Locate the cell with the specified text and output its [X, Y] center coordinate. 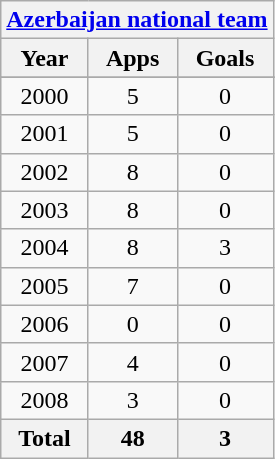
2004 [45, 248]
2006 [45, 324]
2000 [45, 96]
Total [45, 438]
Goals [225, 58]
2008 [45, 400]
Year [45, 58]
Azerbaijan national team [137, 20]
Apps [132, 58]
2002 [45, 172]
2001 [45, 134]
2003 [45, 210]
2007 [45, 362]
2005 [45, 286]
7 [132, 286]
4 [132, 362]
48 [132, 438]
